Find where the given text appears and provide that cell's center as (X, Y) coordinate. 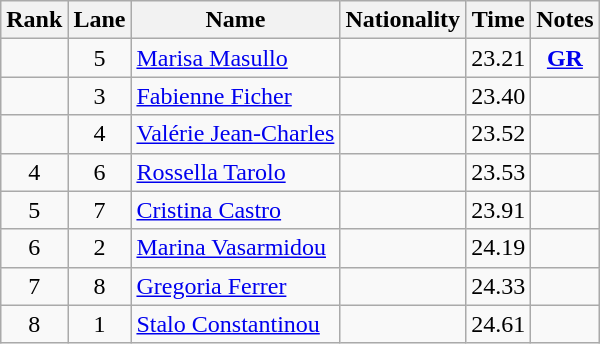
Name (236, 20)
Stalo Constantinou (236, 324)
Rossella Tarolo (236, 172)
23.53 (498, 172)
1 (100, 324)
Marisa Masullo (236, 58)
2 (100, 248)
24.33 (498, 286)
GR (565, 58)
23.91 (498, 210)
Cristina Castro (236, 210)
23.40 (498, 96)
3 (100, 96)
24.61 (498, 324)
Nationality (403, 20)
Lane (100, 20)
24.19 (498, 248)
23.52 (498, 134)
Gregoria Ferrer (236, 286)
Valérie Jean-Charles (236, 134)
Fabienne Ficher (236, 96)
Marina Vasarmidou (236, 248)
Rank (34, 20)
Notes (565, 20)
23.21 (498, 58)
Time (498, 20)
